Output the (x, y) coordinate of the center of the cell containing the given text.  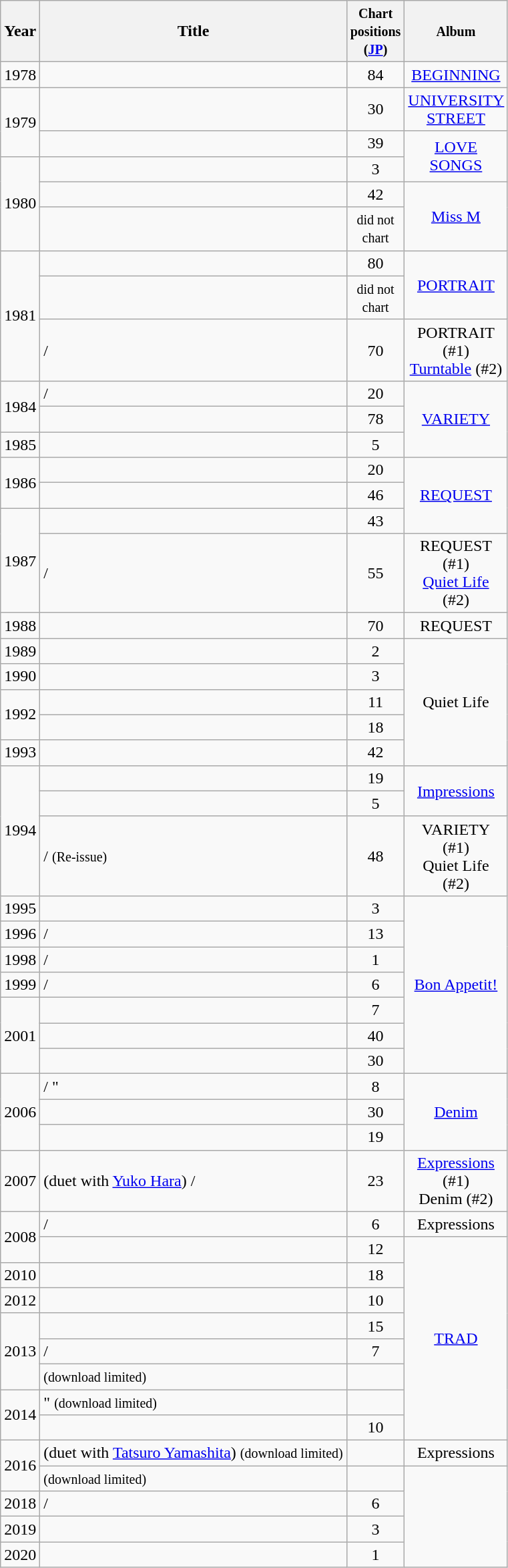
40 (375, 1036)
/ (Re-issue) (194, 856)
1999 (20, 985)
2010 (20, 1275)
1989 (20, 651)
Album (456, 31)
13 (375, 934)
TRAD (456, 1338)
Quiet Life (456, 702)
2014 (20, 1414)
15 (375, 1326)
Expressions (#1)Denim (#2) (456, 1181)
LOVE SONGS (456, 156)
1993 (20, 753)
8 (375, 1087)
2019 (20, 1529)
Title (194, 31)
/ " (194, 1087)
Chart positions (JP) (375, 31)
84 (375, 75)
2020 (20, 1555)
" (download limited) (194, 1402)
Impressions (456, 791)
1980 (20, 203)
PORTRAIT (#1)Turntable (#2) (456, 350)
1995 (20, 908)
1979 (20, 122)
55 (375, 573)
2018 (20, 1504)
(duet with Tatsuro Yamashita) (download limited) (194, 1453)
2008 (20, 1237)
43 (375, 521)
23 (375, 1181)
1988 (20, 626)
1987 (20, 561)
PORTRAIT (456, 284)
78 (375, 419)
(duet with Yuko Hara) / (194, 1181)
REQUEST (#1) Quiet Life (#2) (456, 573)
11 (375, 702)
1978 (20, 75)
Year (20, 31)
2007 (20, 1181)
Denim (456, 1112)
2 (375, 651)
VARIETY (#1) Quiet Life (#2) (456, 856)
1996 (20, 934)
1998 (20, 960)
1990 (20, 676)
1985 (20, 444)
80 (375, 263)
Bon Appetit! (456, 984)
39 (375, 144)
12 (375, 1249)
2013 (20, 1351)
46 (375, 496)
1992 (20, 715)
1981 (20, 315)
UNIVERSITY STREET (456, 110)
VARIETY (456, 419)
BEGINNING (456, 75)
1986 (20, 483)
1984 (20, 406)
2006 (20, 1112)
2012 (20, 1300)
Miss M (456, 216)
2001 (20, 1036)
1994 (20, 831)
2016 (20, 1466)
48 (375, 856)
